Provide the (X, Y) coordinate of the cell's center where the given text is located.  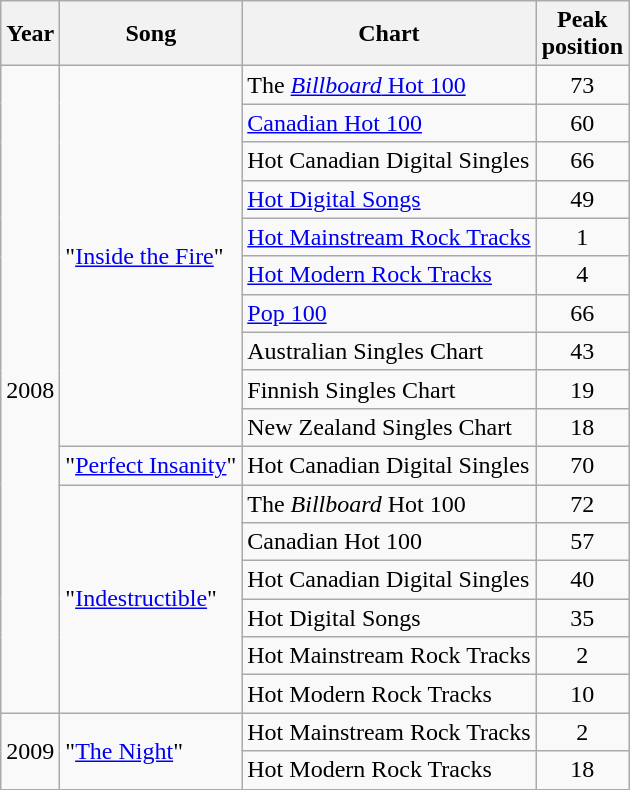
Pop 100 (389, 313)
"The Night" (151, 751)
60 (582, 123)
"Inside the Fire" (151, 256)
"Perfect Insanity" (151, 465)
35 (582, 618)
Year (30, 34)
Song (151, 34)
73 (582, 85)
19 (582, 389)
Australian Singles Chart (389, 351)
43 (582, 351)
Chart (389, 34)
72 (582, 503)
New Zealand Singles Chart (389, 427)
10 (582, 694)
49 (582, 199)
Finnish Singles Chart (389, 389)
2008 (30, 390)
Peakposition (582, 34)
2009 (30, 751)
"Indestructible" (151, 598)
57 (582, 542)
4 (582, 275)
1 (582, 237)
40 (582, 580)
70 (582, 465)
